Find where the given text appears and provide that cell's center as [x, y] coordinate. 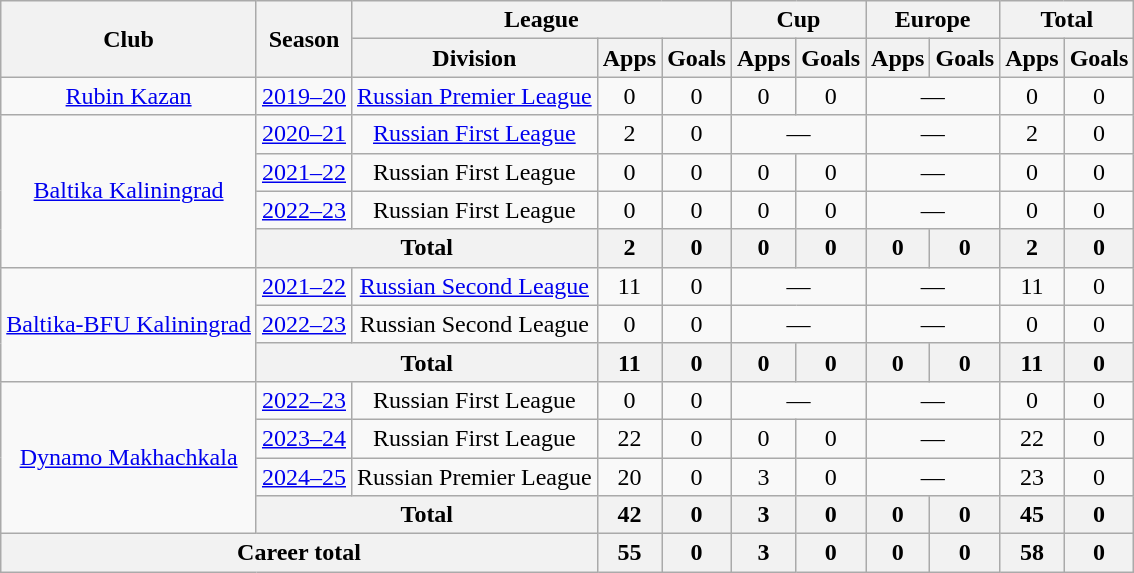
2024–25 [304, 477]
Cup [798, 20]
Division [475, 58]
2019–20 [304, 96]
23 [1032, 477]
Baltika-BFU Kaliningrad [129, 324]
Club [129, 39]
Dynamo Makhachkala [129, 457]
42 [629, 515]
Rubin Kazan [129, 96]
2023–24 [304, 438]
55 [629, 553]
2020–21 [304, 134]
58 [1032, 553]
Baltika Kaliningrad [129, 191]
Season [304, 39]
20 [629, 477]
League [542, 20]
Career total [299, 553]
45 [1032, 515]
Europe [933, 20]
